Output the (X, Y) coordinate of the center of the cell containing the given text.  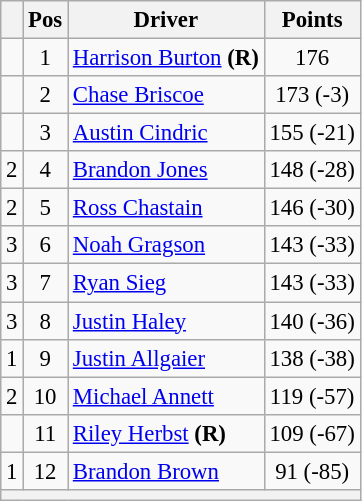
4 (46, 170)
Harrison Burton (R) (166, 58)
176 (312, 58)
Brandon Jones (166, 170)
11 (46, 433)
119 (-57) (312, 396)
Justin Haley (166, 321)
10 (46, 396)
Ryan Sieg (166, 283)
Ross Chastain (166, 208)
Pos (46, 20)
12 (46, 471)
91 (-85) (312, 471)
Austin Cindric (166, 133)
Noah Gragson (166, 245)
5 (46, 208)
Driver (166, 20)
173 (-3) (312, 95)
140 (-36) (312, 321)
Points (312, 20)
7 (46, 283)
148 (-28) (312, 170)
Brandon Brown (166, 471)
155 (-21) (312, 133)
Riley Herbst (R) (166, 433)
9 (46, 358)
8 (46, 321)
Chase Briscoe (166, 95)
Justin Allgaier (166, 358)
138 (-38) (312, 358)
109 (-67) (312, 433)
146 (-30) (312, 208)
Michael Annett (166, 396)
6 (46, 245)
